Find where the given text appears and provide that cell's center as [X, Y] coordinate. 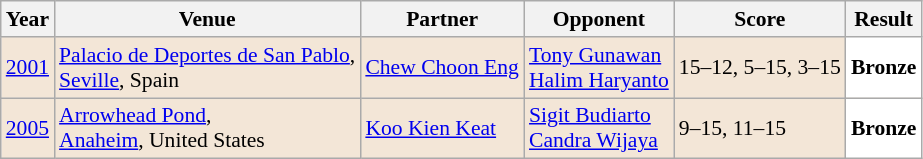
Venue [207, 19]
Palacio de Deportes de San Pablo,Seville, Spain [207, 68]
Partner [442, 19]
Opponent [599, 19]
2001 [28, 68]
Chew Choon Eng [442, 68]
Year [28, 19]
Sigit Budiarto Candra Wijaya [599, 128]
15–12, 5–15, 3–15 [760, 68]
Arrowhead Pond,Anaheim, United States [207, 128]
Result [884, 19]
Tony Gunawan Halim Haryanto [599, 68]
Koo Kien Keat [442, 128]
Score [760, 19]
9–15, 11–15 [760, 128]
2005 [28, 128]
